Determine the (X, Y) coordinate at the center of the cell enclosing the given text.  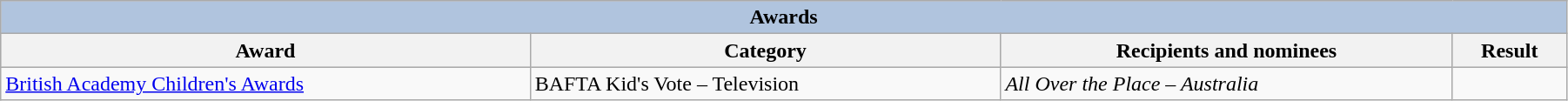
Result (1509, 50)
BAFTA Kid's Vote – Television (766, 84)
Category (766, 50)
Recipients and nominees (1227, 50)
Award (265, 50)
British Academy Children's Awards (265, 84)
All Over the Place – Australia (1227, 84)
Awards (784, 17)
